From the cell containing the given text, extract its center point as [x, y] coordinate. 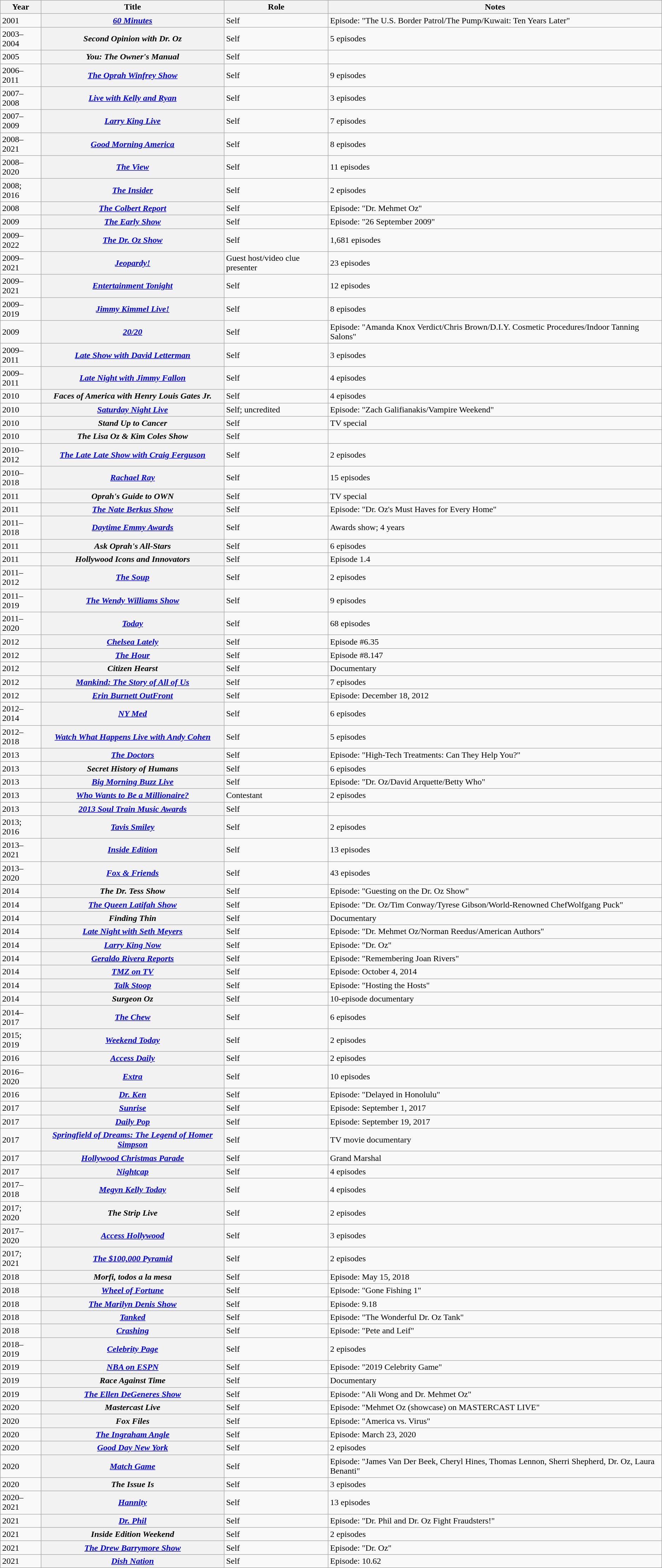
Notes [495, 7]
The Chew [133, 1017]
Title [133, 7]
Watch What Happens Live with Andy Cohen [133, 736]
The Dr. Oz Show [133, 240]
Episode #8.147 [495, 655]
Episode: "Ali Wong and Dr. Mehmet Oz" [495, 1394]
2017–2018 [21, 1190]
Hollywood Icons and Innovators [133, 559]
Episode: "Hosting the Hosts" [495, 985]
Access Daily [133, 1058]
The Insider [133, 190]
Live with Kelly and Ryan [133, 98]
Episode: "Amanda Knox Verdict/Chris Brown/D.I.Y. Cosmetic Procedures/Indoor Tanning Salons" [495, 332]
TMZ on TV [133, 972]
Jimmy Kimmel Live! [133, 309]
Tanked [133, 1317]
Episode: December 18, 2012 [495, 695]
2008; 2016 [21, 190]
Episode: "Dr. Oz/Tim Conway/Tyrese Gibson/World-Renowned ChefWolfgang Puck" [495, 905]
Episode: "Zach Galifianakis/Vampire Weekend" [495, 410]
The Nate Berkus Show [133, 509]
Hannity [133, 1503]
Dr. Ken [133, 1095]
Stand Up to Cancer [133, 423]
Episode: "Dr. Phil and Dr. Oz Fight Fraudsters!" [495, 1521]
Late Night with Jimmy Fallon [133, 378]
Contestant [276, 795]
Sunrise [133, 1108]
2007–2009 [21, 121]
The Colbert Report [133, 208]
Role [276, 7]
2014–2017 [21, 1017]
Episode: "26 September 2009" [495, 222]
Inside Edition Weekend [133, 1534]
Larry King Now [133, 945]
Big Morning Buzz Live [133, 782]
The Lisa Oz & Kim Coles Show [133, 436]
2016–2020 [21, 1076]
2003–2004 [21, 39]
Fox & Friends [133, 873]
Guest host/video clue presenter [276, 263]
Episode: "The Wonderful Dr. Oz Tank" [495, 1317]
Ask Oprah's All-Stars [133, 546]
2006–2011 [21, 75]
Episode: "Delayed in Honolulu" [495, 1095]
Race Against Time [133, 1381]
Weekend Today [133, 1040]
TV movie documentary [495, 1140]
Episode: "2019 Celebrity Game" [495, 1367]
Oprah's Guide to OWN [133, 496]
Episode: September 1, 2017 [495, 1108]
2015; 2019 [21, 1040]
Jeopardy! [133, 263]
12 episodes [495, 286]
Access Hollywood [133, 1235]
2001 [21, 20]
Episode 1.4 [495, 559]
2017; 2020 [21, 1213]
1,681 episodes [495, 240]
2013 Soul Train Music Awards [133, 809]
Secret History of Humans [133, 768]
Larry King Live [133, 121]
2008 [21, 208]
Erin Burnett OutFront [133, 695]
Episode: "James Van Der Beek, Cheryl Hines, Thomas Lennon, Sherri Shepherd, Dr. Oz, Laura Benanti" [495, 1466]
The Wendy Williams Show [133, 601]
The Strip Live [133, 1213]
2013; 2016 [21, 827]
2010–2018 [21, 478]
Episode: "Dr. Oz's Must Haves for Every Home" [495, 509]
Chelsea Lately [133, 642]
Episode: 9.18 [495, 1304]
Daily Pop [133, 1122]
Extra [133, 1076]
2011–2018 [21, 527]
Mankind: The Story of All of Us [133, 682]
Morfi, todos a la mesa [133, 1277]
Episode: "Dr. Mehmet Oz/Norman Reedus/American Authors" [495, 932]
Springfield of Dreams: The Legend of Homer Simpson [133, 1140]
Mastercast Live [133, 1408]
Inside Edition [133, 850]
2011–2020 [21, 623]
Saturday Night Live [133, 410]
2008–2021 [21, 144]
2005 [21, 57]
23 episodes [495, 263]
The $100,000 Pyramid [133, 1259]
Tavis Smiley [133, 827]
20/20 [133, 332]
Episode: 10.62 [495, 1561]
Today [133, 623]
The Hour [133, 655]
Episode #6.35 [495, 642]
The Drew Barrymore Show [133, 1548]
2017; 2021 [21, 1259]
Episode: October 4, 2014 [495, 972]
2009–2022 [21, 240]
Episode: "Dr. Mehmet Oz" [495, 208]
2020–2021 [21, 1503]
Episode: "Remembering Joan Rivers" [495, 958]
10 episodes [495, 1076]
Rachael Ray [133, 478]
Late Show with David Letterman [133, 355]
Episode: May 15, 2018 [495, 1277]
The Ellen DeGeneres Show [133, 1394]
Episode: March 23, 2020 [495, 1434]
The Issue Is [133, 1484]
2013–2021 [21, 850]
2012–2014 [21, 714]
Fox Files [133, 1421]
Wheel of Fortune [133, 1290]
68 episodes [495, 623]
60 Minutes [133, 20]
2007–2008 [21, 98]
Dr. Phil [133, 1521]
2018–2019 [21, 1349]
The Dr. Tess Show [133, 891]
Grand Marshal [495, 1158]
Late Night with Seth Meyers [133, 932]
2010–2012 [21, 454]
Self; uncredited [276, 410]
You: The Owner's Manual [133, 57]
2011–2012 [21, 577]
The Early Show [133, 222]
11 episodes [495, 167]
Nightcap [133, 1171]
The Oprah Winfrey Show [133, 75]
Episode: "Dr. Oz/David Arquette/Betty Who" [495, 782]
Awards show; 4 years [495, 527]
The Late Late Show with Craig Ferguson [133, 454]
Episode: "Mehmet Oz (showcase) on MASTERCAST LIVE" [495, 1408]
Episode: "Pete and Leif" [495, 1331]
The Ingraham Angle [133, 1434]
2008–2020 [21, 167]
Hollywood Christmas Parade [133, 1158]
10-episode documentary [495, 999]
Episode: "The U.S. Border Patrol/The Pump/Kuwait: Ten Years Later" [495, 20]
Crashing [133, 1331]
43 episodes [495, 873]
The Soup [133, 577]
Year [21, 7]
The View [133, 167]
Finding Thin [133, 918]
Episode: "America vs. Virus" [495, 1421]
Episode: "Gone Fishing 1" [495, 1290]
Talk Stoop [133, 985]
Who Wants to Be a Millionaire? [133, 795]
Geraldo Rivera Reports [133, 958]
2017–2020 [21, 1235]
NY Med [133, 714]
Match Game [133, 1466]
Second Opinion with Dr. Oz [133, 39]
Episode: "Guesting on the Dr. Oz Show" [495, 891]
The Marilyn Denis Show [133, 1304]
2011–2019 [21, 601]
Megyn Kelly Today [133, 1190]
Surgeon Oz [133, 999]
Entertainment Tonight [133, 286]
NBA on ESPN [133, 1367]
Episode: September 19, 2017 [495, 1122]
The Doctors [133, 755]
Episode: "High-Tech Treatments: Can They Help You?" [495, 755]
Daytime Emmy Awards [133, 527]
Good Day New York [133, 1448]
Faces of America with Henry Louis Gates Jr. [133, 396]
2009–2019 [21, 309]
Citizen Hearst [133, 669]
Dish Nation [133, 1561]
15 episodes [495, 478]
2013–2020 [21, 873]
Celebrity Page [133, 1349]
The Queen Latifah Show [133, 905]
2012–2018 [21, 736]
Good Morning America [133, 144]
